Detect which cell encompasses the target text, then output its [x, y] center coordinate. 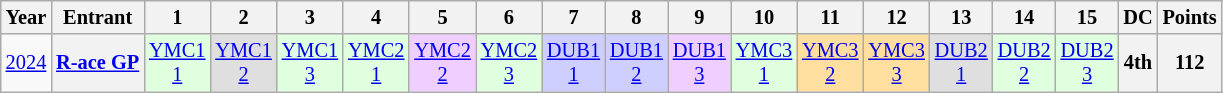
3 [310, 17]
112 [1190, 63]
YMC21 [376, 63]
DUB21 [962, 63]
DC [1138, 17]
15 [1088, 17]
DUB22 [1024, 63]
13 [962, 17]
12 [896, 17]
YMC32 [830, 63]
Entrant [98, 17]
YMC33 [896, 63]
YMC31 [764, 63]
R-ace GP [98, 63]
14 [1024, 17]
YMC13 [310, 63]
Points [1190, 17]
YMC11 [177, 63]
YMC12 [243, 63]
6 [509, 17]
11 [830, 17]
YMC23 [509, 63]
DUB13 [700, 63]
2024 [26, 63]
4 [376, 17]
DUB23 [1088, 63]
YMC22 [442, 63]
4th [1138, 63]
5 [442, 17]
7 [574, 17]
Year [26, 17]
DUB11 [574, 63]
10 [764, 17]
2 [243, 17]
8 [636, 17]
DUB12 [636, 63]
1 [177, 17]
9 [700, 17]
